For the text-containing cell, return its midpoint in (x, y) coordinate format. 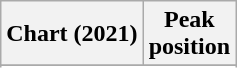
Peakposition (189, 34)
Chart (2021) (72, 34)
